Determine the (X, Y) coordinate at the center of the cell enclosing the given text.  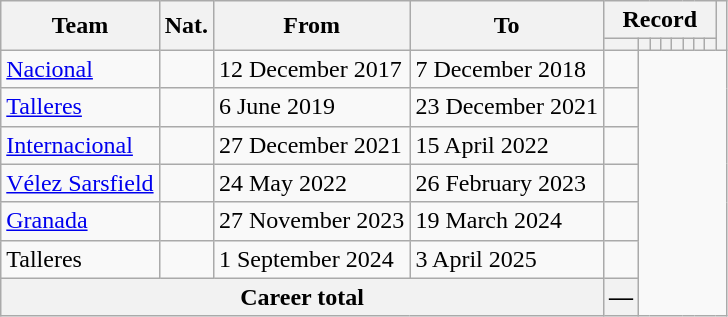
Nacional (80, 69)
1 September 2024 (311, 259)
Internacional (80, 145)
23 December 2021 (507, 107)
24 May 2022 (311, 183)
Team (80, 26)
From (311, 26)
Record (660, 20)
6 June 2019 (311, 107)
26 February 2023 (507, 183)
27 November 2023 (311, 221)
— (622, 297)
7 December 2018 (507, 69)
19 March 2024 (507, 221)
Career total (302, 297)
Granada (80, 221)
Nat. (186, 26)
Vélez Sarsfield (80, 183)
15 April 2022 (507, 145)
12 December 2017 (311, 69)
To (507, 26)
3 April 2025 (507, 259)
27 December 2021 (311, 145)
